Output the [x, y] coordinate of the center of the cell containing the given text.  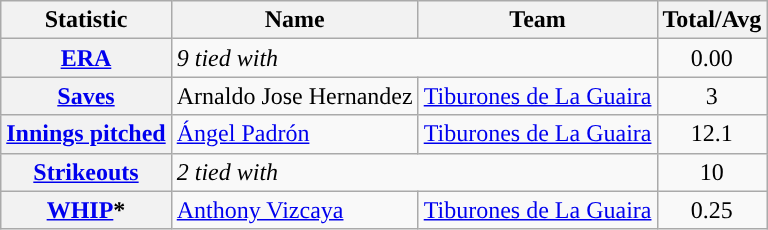
Innings pitched [86, 134]
Anthony Vizcaya [294, 210]
3 [712, 96]
ERA [86, 58]
Strikeouts [86, 172]
Arnaldo Jose Hernandez [294, 96]
Statistic [86, 20]
Ángel Padrón [294, 134]
Team [538, 20]
2 tied with [414, 172]
Name [294, 20]
9 tied with [414, 58]
Total/Avg [712, 20]
WHIP* [86, 210]
Saves [86, 96]
0.00 [712, 58]
10 [712, 172]
0.25 [712, 210]
12.1 [712, 134]
